Locate the cell with the specified text and output its (X, Y) center coordinate. 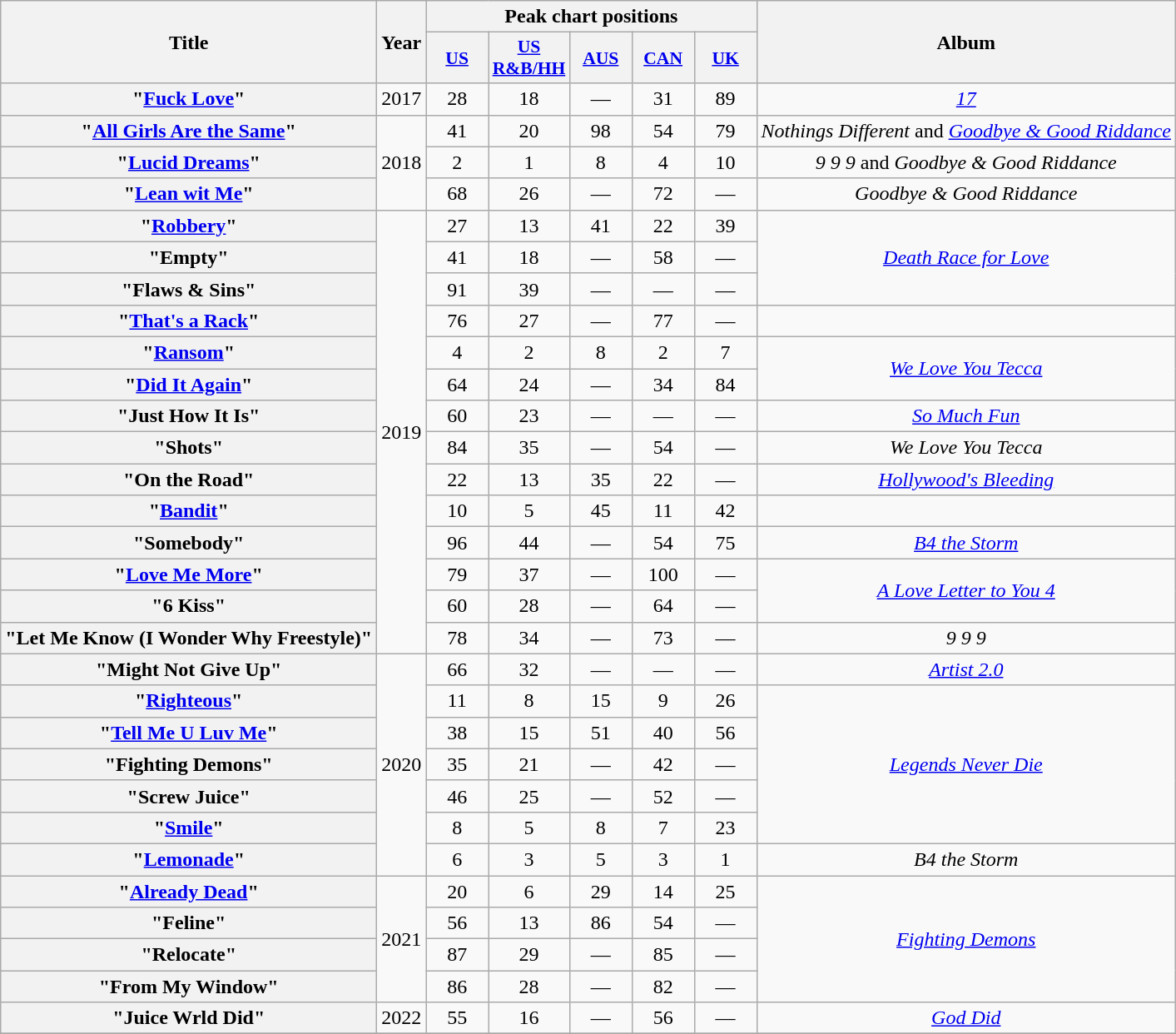
55 (458, 1018)
"Juice Wrld Did" (189, 1018)
91 (458, 289)
Artist 2.0 (965, 669)
2020 (401, 764)
2017 (401, 99)
"6 Kiss" (189, 606)
38 (458, 733)
66 (458, 669)
So Much Fun (965, 416)
2022 (401, 1018)
"Lemonade" (189, 859)
"That's a Rack" (189, 321)
"All Girls Are the Same" (189, 131)
"Smile" (189, 828)
Nothings Different and Goodbye & Good Riddance (965, 131)
2018 (401, 162)
"Flaws & Sins" (189, 289)
68 (458, 194)
75 (726, 543)
"Already Dead" (189, 892)
"Somebody" (189, 543)
"Robbery" (189, 226)
"Feline" (189, 923)
"Fuck Love" (189, 99)
"Lucid Dreams" (189, 162)
"Just How It Is" (189, 416)
89 (726, 99)
US (458, 58)
UK (726, 58)
"Did It Again" (189, 384)
Goodbye & Good Riddance (965, 194)
"Lean wit Me" (189, 194)
"From My Window" (189, 987)
"Relocate" (189, 955)
Death Race for Love (965, 257)
9 (662, 701)
A Love Letter to You 4 (965, 590)
"Let Me Know (I Wonder Why Freestyle)" (189, 638)
"Righteous" (189, 701)
16 (529, 1018)
Album (965, 42)
Peak chart positions (591, 17)
Hollywood's Bleeding (965, 480)
87 (458, 955)
"Shots" (189, 448)
2019 (401, 431)
"On the Road" (189, 480)
32 (529, 669)
"Bandit" (189, 511)
"Tell Me U Luv Me" (189, 733)
52 (662, 796)
51 (601, 733)
21 (529, 764)
"Fighting Demons" (189, 764)
AUS (601, 58)
98 (601, 131)
"Empty" (189, 257)
31 (662, 99)
24 (529, 384)
Legends Never Die (965, 764)
2021 (401, 939)
"Love Me More" (189, 574)
45 (601, 511)
God Did (965, 1018)
82 (662, 987)
"Screw Juice" (189, 796)
73 (662, 638)
Title (189, 42)
USR&B/HH (529, 58)
46 (458, 796)
77 (662, 321)
9 9 9 (965, 638)
78 (458, 638)
76 (458, 321)
44 (529, 543)
Fighting Demons (965, 939)
"Ransom" (189, 352)
100 (662, 574)
"Might Not Give Up" (189, 669)
Year (401, 42)
9 9 9 and Goodbye & Good Riddance (965, 162)
40 (662, 733)
96 (458, 543)
17 (965, 99)
72 (662, 194)
CAN (662, 58)
14 (662, 892)
85 (662, 955)
37 (529, 574)
58 (662, 257)
